For the text-containing cell, return its midpoint in (x, y) coordinate format. 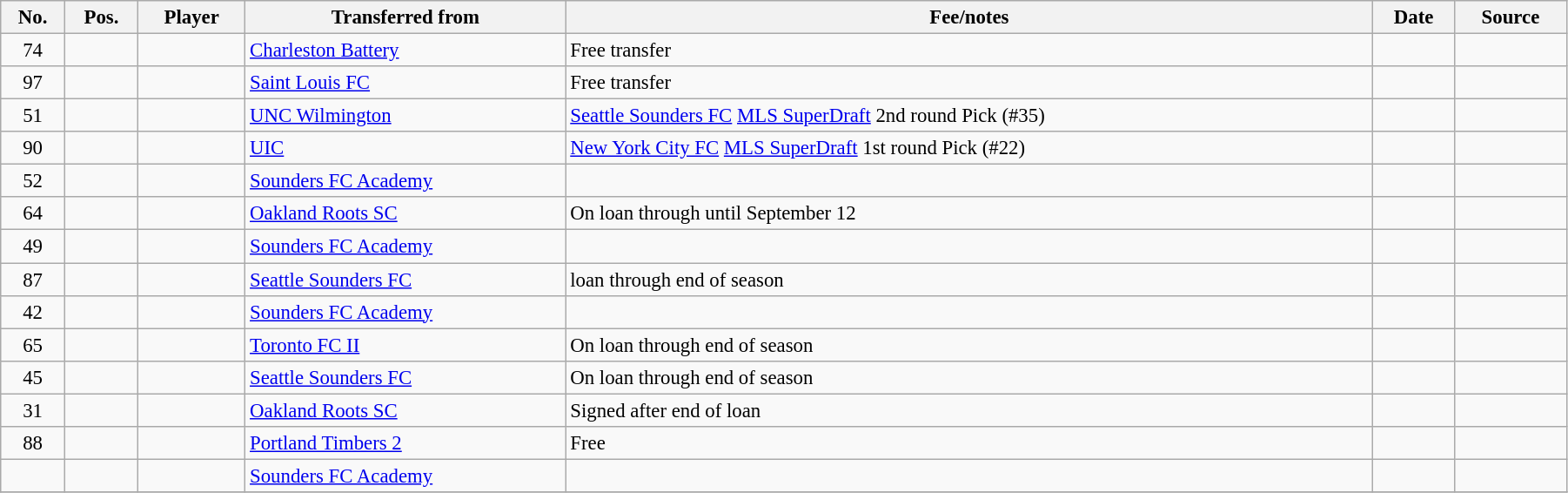
88 (33, 443)
loan through end of season (969, 280)
Signed after end of loan (969, 410)
51 (33, 116)
Free (969, 443)
Pos. (101, 17)
87 (33, 280)
Portland Timbers 2 (405, 443)
64 (33, 213)
Fee/notes (969, 17)
Player (191, 17)
UIC (405, 148)
New York City FC MLS SuperDraft 1st round Pick (#22) (969, 148)
49 (33, 246)
UNC Wilmington (405, 116)
Charleston Battery (405, 51)
No. (33, 17)
74 (33, 51)
65 (33, 345)
45 (33, 377)
Source (1511, 17)
Transferred from (405, 17)
Toronto FC II (405, 345)
52 (33, 181)
Seattle Sounders FC MLS SuperDraft 2nd round Pick (#35) (969, 116)
On loan through until September 12 (969, 213)
Date (1414, 17)
31 (33, 410)
42 (33, 312)
Saint Louis FC (405, 83)
90 (33, 148)
97 (33, 83)
